For the text-containing cell, return its midpoint in [x, y] coordinate format. 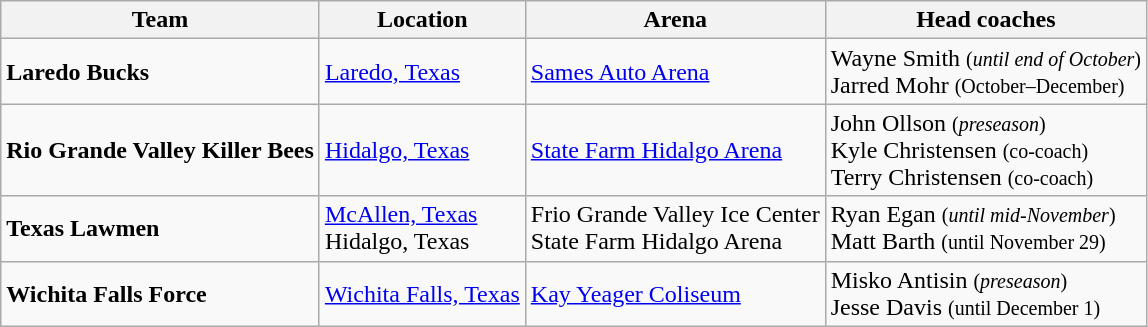
Kay Yeager Coliseum [675, 294]
Texas Lawmen [160, 228]
Arena [675, 20]
Ryan Egan (until mid-November)Matt Barth (until November 29) [986, 228]
Wichita Falls Force [160, 294]
Team [160, 20]
Misko Antisin (preseason)Jesse Davis (until December 1) [986, 294]
Location [422, 20]
Wichita Falls, Texas [422, 294]
Hidalgo, Texas [422, 150]
John Ollson (preseason)Kyle Christensen (co-coach)Terry Christensen (co-coach) [986, 150]
McAllen, TexasHidalgo, Texas [422, 228]
Rio Grande Valley Killer Bees [160, 150]
Sames Auto Arena [675, 72]
Laredo Bucks [160, 72]
Head coaches [986, 20]
Laredo, Texas [422, 72]
State Farm Hidalgo Arena [675, 150]
Frio Grande Valley Ice CenterState Farm Hidalgo Arena [675, 228]
Wayne Smith (until end of October)Jarred Mohr (October–December) [986, 72]
